For the text-containing cell, return its midpoint in [x, y] coordinate format. 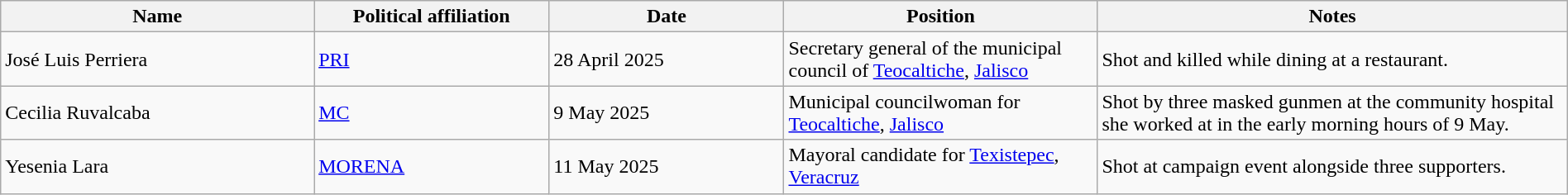
Shot and killed while dining at a restaurant. [1332, 59]
9 May 2025 [667, 112]
Municipal councilwoman for Teocaltiche, Jalisco [941, 112]
PRI [432, 59]
MORENA [432, 167]
28 April 2025 [667, 59]
Secretary general of the municipal council of Teocaltiche, Jalisco [941, 59]
Shot at campaign event alongside three supporters. [1332, 167]
Date [667, 17]
Notes [1332, 17]
Shot by three masked gunmen at the community hospital she worked at in the early morning hours of 9 May. [1332, 112]
Cecilia Ruvalcaba [157, 112]
MC [432, 112]
José Luis Perriera [157, 59]
Yesenia Lara [157, 167]
11 May 2025 [667, 167]
Mayoral candidate for Texistepec, Veracruz [941, 167]
Name [157, 17]
Political affiliation [432, 17]
Position [941, 17]
